Determine the (x, y) coordinate at the center of the cell enclosing the given text.  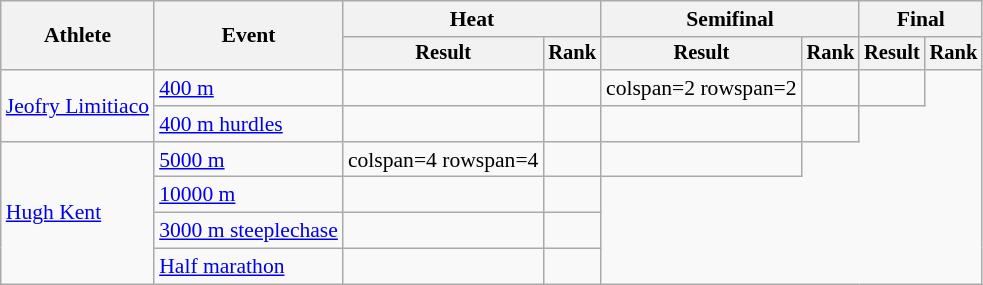
3000 m steeplechase (248, 231)
Hugh Kent (78, 213)
Jeofry Limitiaco (78, 106)
Semifinal (730, 19)
colspan=4 rowspan=4 (444, 160)
Athlete (78, 36)
10000 m (248, 195)
Half marathon (248, 267)
Heat (472, 19)
Final (920, 19)
400 m hurdles (248, 124)
5000 m (248, 160)
400 m (248, 88)
Event (248, 36)
colspan=2 rowspan=2 (702, 88)
